For the text-containing cell, return its midpoint in (X, Y) coordinate format. 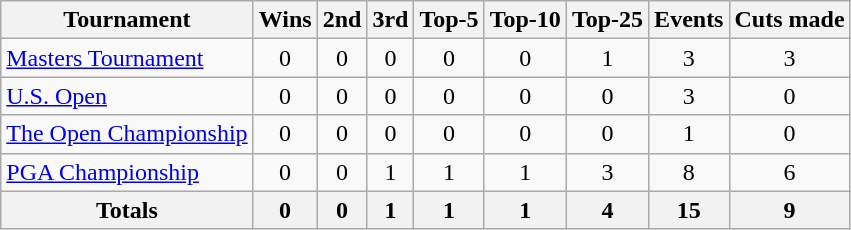
Tournament (127, 20)
8 (689, 172)
9 (790, 210)
3rd (390, 20)
Masters Tournament (127, 58)
15 (689, 210)
4 (607, 210)
Events (689, 20)
6 (790, 172)
Top-25 (607, 20)
Cuts made (790, 20)
PGA Championship (127, 172)
Top-10 (525, 20)
The Open Championship (127, 134)
Totals (127, 210)
2nd (342, 20)
Wins (285, 20)
U.S. Open (127, 96)
Top-5 (449, 20)
